Pinpoint the cell where the given text exists, returning its (x, y) midpoint coordinate. 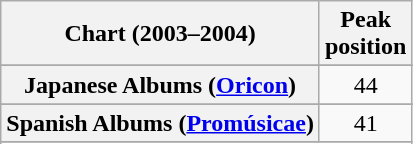
Chart (2003–2004) (160, 34)
44 (365, 85)
Peakposition (365, 34)
Japanese Albums (Oricon) (160, 85)
Spanish Albums (Promúsicae) (160, 123)
41 (365, 123)
